For the text-containing cell, return its midpoint in [x, y] coordinate format. 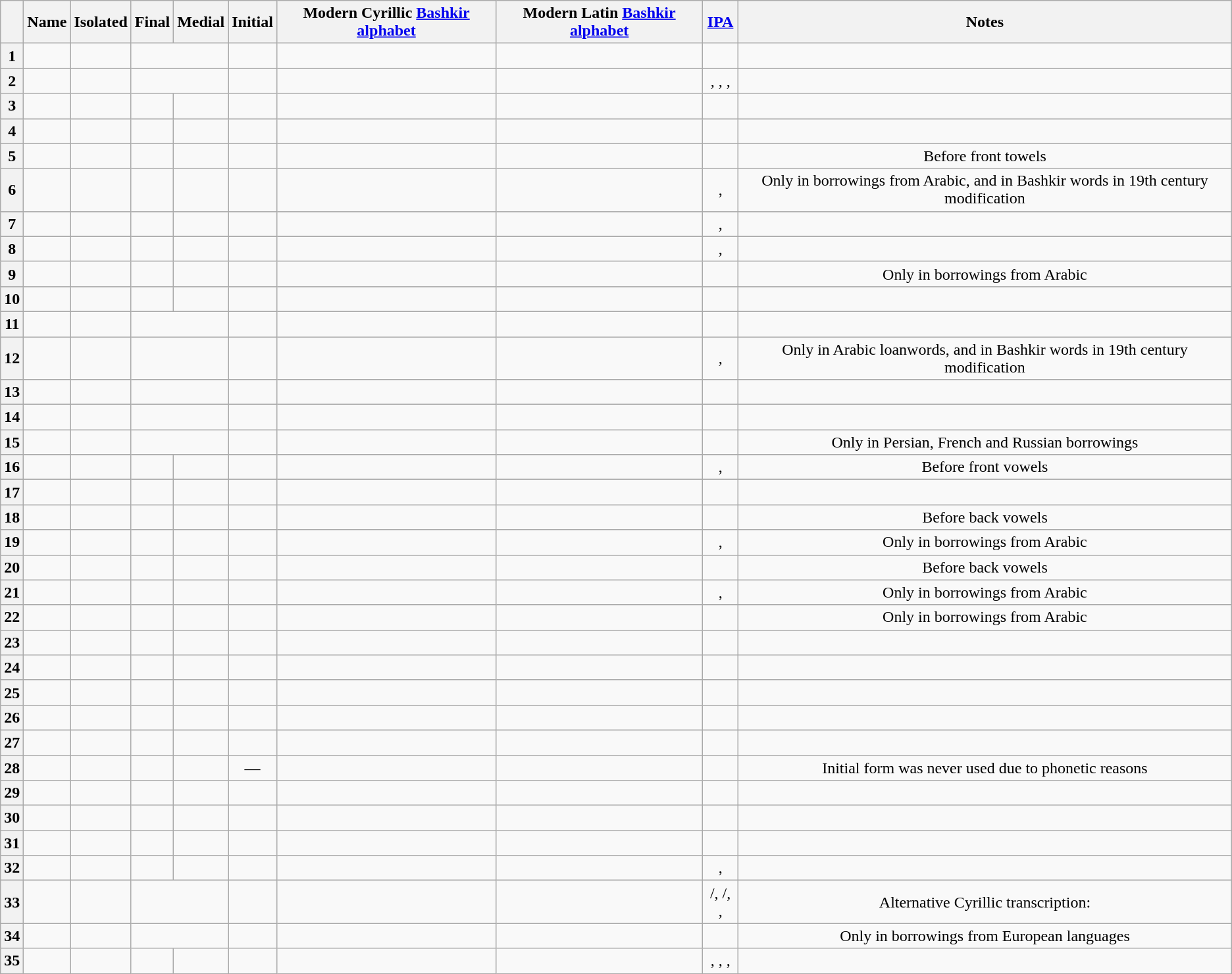
18 [12, 517]
28 [12, 768]
Name [47, 22]
29 [12, 793]
10 [12, 299]
— [253, 768]
35 [12, 961]
32 [12, 868]
5 [12, 156]
Final [152, 22]
26 [12, 717]
11 [12, 324]
20 [12, 567]
21 [12, 592]
12 [12, 358]
16 [12, 467]
Isolated [101, 22]
25 [12, 692]
Modern Latin Bashkir alphabet [600, 22]
Before front towels [985, 156]
Only in borrowings from Arabic, and in Bashkir words in 19th century modification [985, 190]
Before front vowels [985, 467]
IPA [721, 22]
Only in Arabic loanwords, and in Bashkir words in 19th century modification [985, 358]
Only in borrowings from European languages [985, 936]
Modern Cyrillic Bashkir alphabet [386, 22]
23 [12, 642]
Medial [201, 22]
7 [12, 224]
22 [12, 617]
Initial form was never used due to phonetic reasons [985, 768]
24 [12, 667]
Notes [985, 22]
14 [12, 417]
15 [12, 442]
19 [12, 542]
34 [12, 936]
4 [12, 131]
Alternative Cyrillic transcription: [985, 902]
3 [12, 106]
13 [12, 392]
17 [12, 492]
6 [12, 190]
33 [12, 902]
8 [12, 249]
30 [12, 818]
2 [12, 81]
9 [12, 274]
31 [12, 843]
27 [12, 742]
1 [12, 56]
/, /, , [721, 902]
Initial [253, 22]
Only in Persian, French and Russian borrowings [985, 442]
